Identify which cell holds the provided text, then report its [x, y] central coordinate. 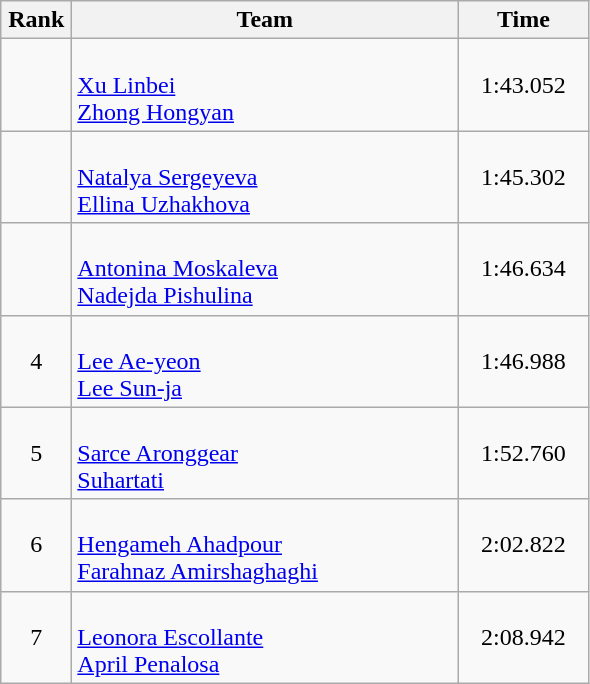
Natalya SergeyevaEllina Uzhakhova [265, 177]
1:52.760 [524, 453]
Hengameh AhadpourFarahnaz Amirshaghaghi [265, 545]
6 [36, 545]
1:46.634 [524, 269]
Rank [36, 20]
Leonora EscollanteApril Penalosa [265, 637]
Time [524, 20]
2:02.822 [524, 545]
4 [36, 361]
Lee Ae-yeonLee Sun-ja [265, 361]
2:08.942 [524, 637]
7 [36, 637]
1:45.302 [524, 177]
Xu LinbeiZhong Hongyan [265, 85]
1:43.052 [524, 85]
Antonina MoskalevaNadejda Pishulina [265, 269]
5 [36, 453]
Team [265, 20]
Sarce AronggearSuhartati [265, 453]
1:46.988 [524, 361]
